From the cell containing the given text, extract its center point as [x, y] coordinate. 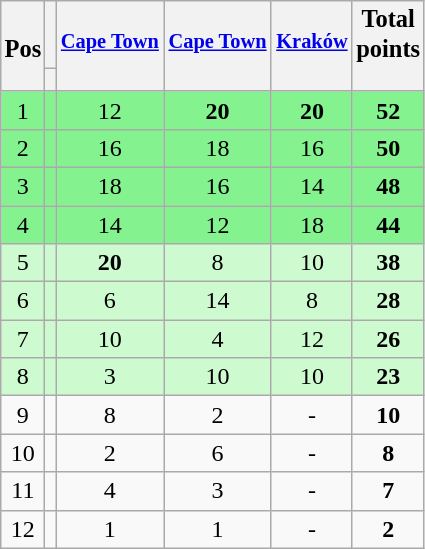
23 [388, 377]
48 [388, 186]
52 [388, 110]
26 [388, 339]
5 [23, 263]
50 [388, 148]
38 [388, 263]
Kraków [312, 35]
11 [23, 491]
44 [388, 225]
9 [23, 415]
Totalpoints [388, 35]
28 [388, 301]
Pos [23, 35]
